Locate the cell with the specified text and output its [x, y] center coordinate. 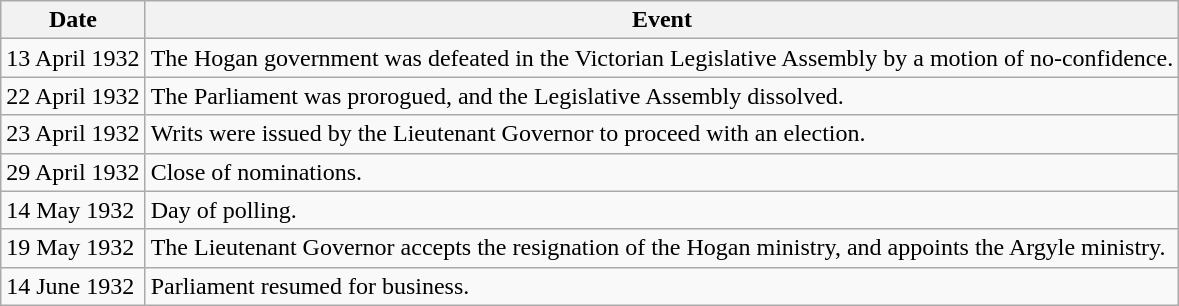
14 June 1932 [73, 286]
Event [662, 20]
23 April 1932 [73, 134]
The Lieutenant Governor accepts the resignation of the Hogan ministry, and appoints the Argyle ministry. [662, 248]
The Parliament was prorogued, and the Legislative Assembly dissolved. [662, 96]
Day of polling. [662, 210]
19 May 1932 [73, 248]
Close of nominations. [662, 172]
Date [73, 20]
The Hogan government was defeated in the Victorian Legislative Assembly by a motion of no-confidence. [662, 58]
13 April 1932 [73, 58]
Writs were issued by the Lieutenant Governor to proceed with an election. [662, 134]
Parliament resumed for business. [662, 286]
14 May 1932 [73, 210]
29 April 1932 [73, 172]
22 April 1932 [73, 96]
